Determine the [X, Y] coordinate at the center of the cell enclosing the given text.  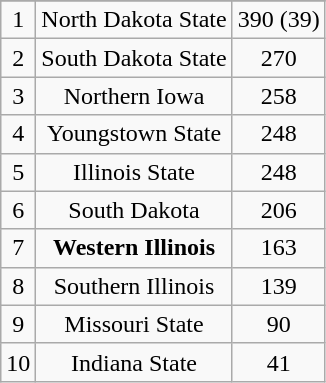
Illinois State [134, 172]
8 [18, 286]
390 (39) [278, 20]
41 [278, 362]
2 [18, 58]
Western Illinois [134, 248]
90 [278, 324]
7 [18, 248]
9 [18, 324]
1 [18, 20]
Northern Iowa [134, 96]
Youngstown State [134, 134]
139 [278, 286]
163 [278, 248]
5 [18, 172]
Missouri State [134, 324]
270 [278, 58]
3 [18, 96]
258 [278, 96]
South Dakota State [134, 58]
6 [18, 210]
10 [18, 362]
North Dakota State [134, 20]
South Dakota [134, 210]
4 [18, 134]
Southern Illinois [134, 286]
Indiana State [134, 362]
206 [278, 210]
